Pinpoint the cell where the given text exists, returning its (x, y) midpoint coordinate. 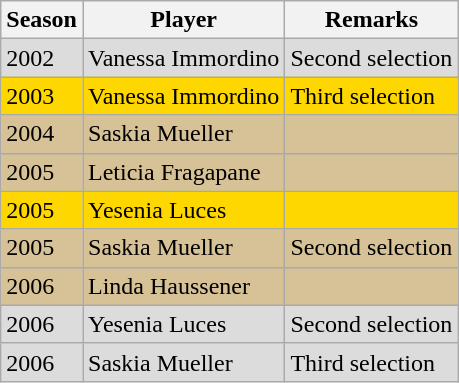
Leticia Fragapane (183, 172)
Remarks (372, 20)
Player (183, 20)
2003 (42, 96)
2002 (42, 58)
Linda Haussener (183, 286)
2004 (42, 134)
Season (42, 20)
